For the text-containing cell, return its midpoint in (X, Y) coordinate format. 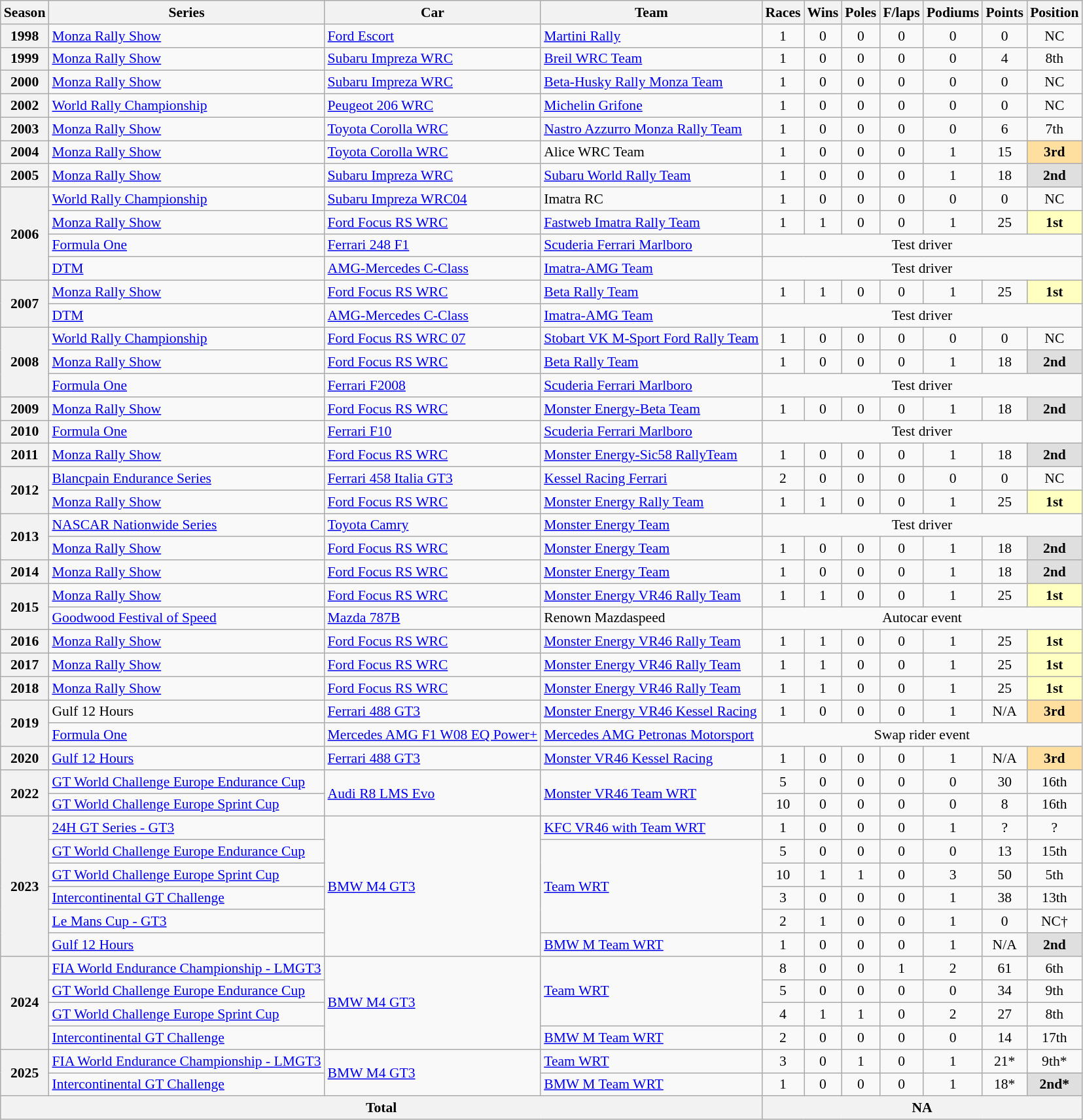
2003 (25, 129)
Total (382, 1108)
24H GT Series - GT3 (186, 828)
2007 (25, 304)
2018 (25, 688)
Points (1004, 12)
2008 (25, 362)
Autocar event (921, 618)
2004 (25, 152)
Le Mans Cup - GT3 (186, 922)
17th (1054, 1038)
NA (921, 1108)
1999 (25, 59)
2017 (25, 665)
Ferrari F2008 (433, 385)
Ferrari F10 (433, 432)
13 (1004, 852)
27 (1004, 1015)
5th (1054, 875)
2002 (25, 106)
18* (1004, 1085)
Ford Focus RS WRC 07 (433, 339)
2006 (25, 234)
13th (1054, 898)
Mercedes AMG F1 W08 EQ Power+ (433, 735)
2014 (25, 572)
Monster Energy-Sic58 RallyTeam (651, 455)
6 (1004, 129)
21* (1004, 1061)
Wins (823, 12)
Nastro Azzurro Monza Rally Team (651, 129)
1998 (25, 36)
2005 (25, 176)
Monster Energy Rally Team (651, 502)
Renown Mazdaspeed (651, 618)
Blancpain Endurance Series (186, 479)
14 (1004, 1038)
Beta-Husky Rally Monza Team (651, 82)
Audi R8 LMS Evo (433, 793)
NASCAR Nationwide Series (186, 525)
Michelin Grifone (651, 106)
Martini Rally (651, 36)
Stobart VK M-Sport Ford Rally Team (651, 339)
2025 (25, 1073)
Poles (861, 12)
Subaru Impreza WRC04 (433, 199)
Fastweb Imatra Rally Team (651, 222)
2000 (25, 82)
2015 (25, 607)
2024 (25, 1003)
2016 (25, 642)
NC† (1054, 922)
Ferrari 248 F1 (433, 245)
50 (1004, 875)
2013 (25, 536)
2019 (25, 724)
Kessel Racing Ferrari (651, 479)
Season (25, 12)
F/laps (902, 12)
KFC VR46 with Team WRT (651, 828)
Goodwood Festival of Speed (186, 618)
Monster Energy VR46 Kessel Racing (651, 712)
9th (1054, 991)
Races (783, 12)
Team (651, 12)
Position (1054, 12)
Car (433, 12)
30 (1004, 782)
7th (1054, 129)
9th* (1054, 1061)
Imatra RC (651, 199)
Monster VR46 Kessel Racing (651, 758)
2022 (25, 793)
Swap rider event (921, 735)
6th (1054, 968)
Ferrari 458 Italia GT3 (433, 479)
2nd* (1054, 1085)
2020 (25, 758)
Series (186, 12)
Breil WRC Team (651, 59)
Toyota Camry (433, 525)
15 (1004, 152)
2023 (25, 886)
Subaru World Rally Team (651, 176)
Mazda 787B (433, 618)
Monster VR46 Team WRT (651, 793)
61 (1004, 968)
Ford Escort (433, 36)
2011 (25, 455)
Monster Energy-Beta Team (651, 409)
15th (1054, 852)
2010 (25, 432)
Alice WRC Team (651, 152)
38 (1004, 898)
Peugeot 206 WRC (433, 106)
34 (1004, 991)
2012 (25, 491)
2009 (25, 409)
Podiums (953, 12)
Mercedes AMG Petronas Motorsport (651, 735)
